Return [x, y] of the center of cell containing provided text 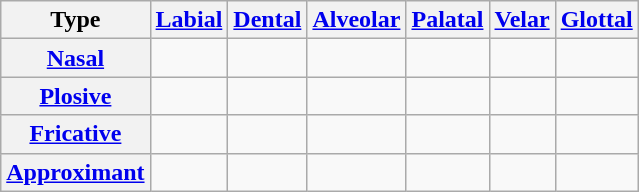
Nasal [76, 58]
Dental [268, 20]
Plosive [76, 96]
Glottal [596, 20]
Fricative [76, 134]
Alveolar [356, 20]
Type [76, 20]
Palatal [448, 20]
Approximant [76, 172]
Labial [189, 20]
Velar [522, 20]
